Locate the cell with the specified text and output its (X, Y) center coordinate. 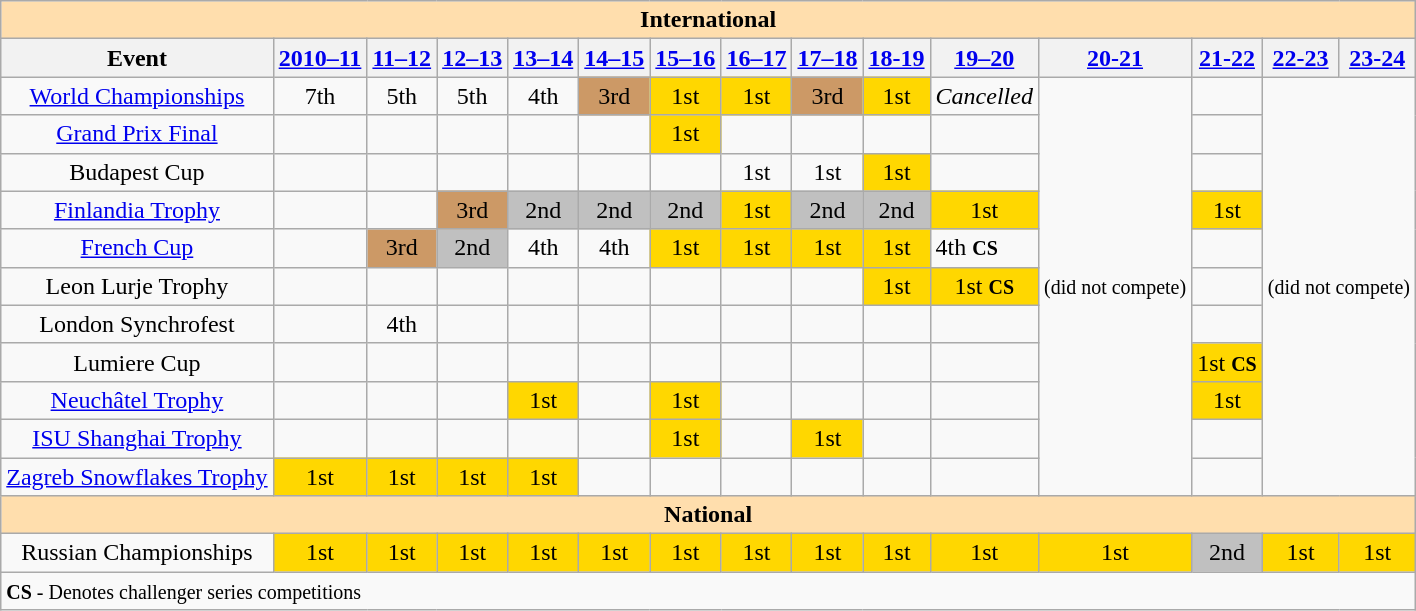
7th (320, 96)
CS - Denotes challenger series competitions (708, 591)
World Championships (137, 96)
21-22 (1228, 58)
17–18 (828, 58)
14–15 (614, 58)
French Cup (137, 248)
London Synchrofest (137, 324)
16–17 (756, 58)
Zagreb Snowflakes Trophy (137, 477)
20-21 (1114, 58)
2010–11 (320, 58)
International (708, 20)
4th CS (984, 248)
12–13 (472, 58)
15–16 (686, 58)
Lumiere Cup (137, 362)
Leon Lurje Trophy (137, 286)
Finlandia Trophy (137, 210)
18-19 (896, 58)
National (708, 515)
ISU Shanghai Trophy (137, 438)
19–20 (984, 58)
Russian Championships (137, 553)
11–12 (402, 58)
22-23 (1300, 58)
Budapest Cup (137, 172)
Event (137, 58)
13–14 (544, 58)
Grand Prix Final (137, 134)
Cancelled (984, 96)
Neuchâtel Trophy (137, 400)
23-24 (1378, 58)
